Scan for the cell matching the given text and deliver its (x, y) coordinate at center. 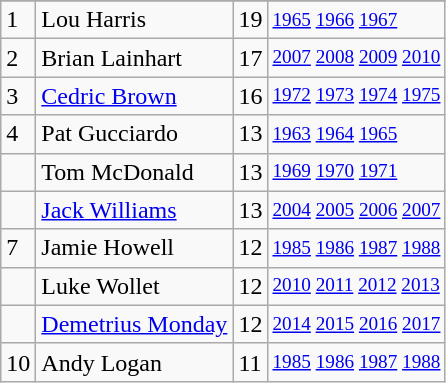
Tom McDonald (134, 172)
1969 1970 1971 (356, 172)
4 (18, 134)
Cedric Brown (134, 96)
1965 1966 1967 (356, 20)
Pat Gucciardo (134, 134)
16 (250, 96)
7 (18, 248)
10 (18, 362)
Luke Wollet (134, 286)
2004 2005 2006 2007 (356, 210)
1963 1964 1965 (356, 134)
Jamie Howell (134, 248)
1972 1973 1974 1975 (356, 96)
2010 2011 2012 2013 (356, 286)
2007 2008 2009 2010 (356, 58)
Lou Harris (134, 20)
3 (18, 96)
Jack Williams (134, 210)
Demetrius Monday (134, 324)
Brian Lainhart (134, 58)
11 (250, 362)
17 (250, 58)
2014 2015 2016 2017 (356, 324)
Andy Logan (134, 362)
2 (18, 58)
19 (250, 20)
1 (18, 20)
